Capture the cell that displays the provided text and extract its [x, y] central coordinate. 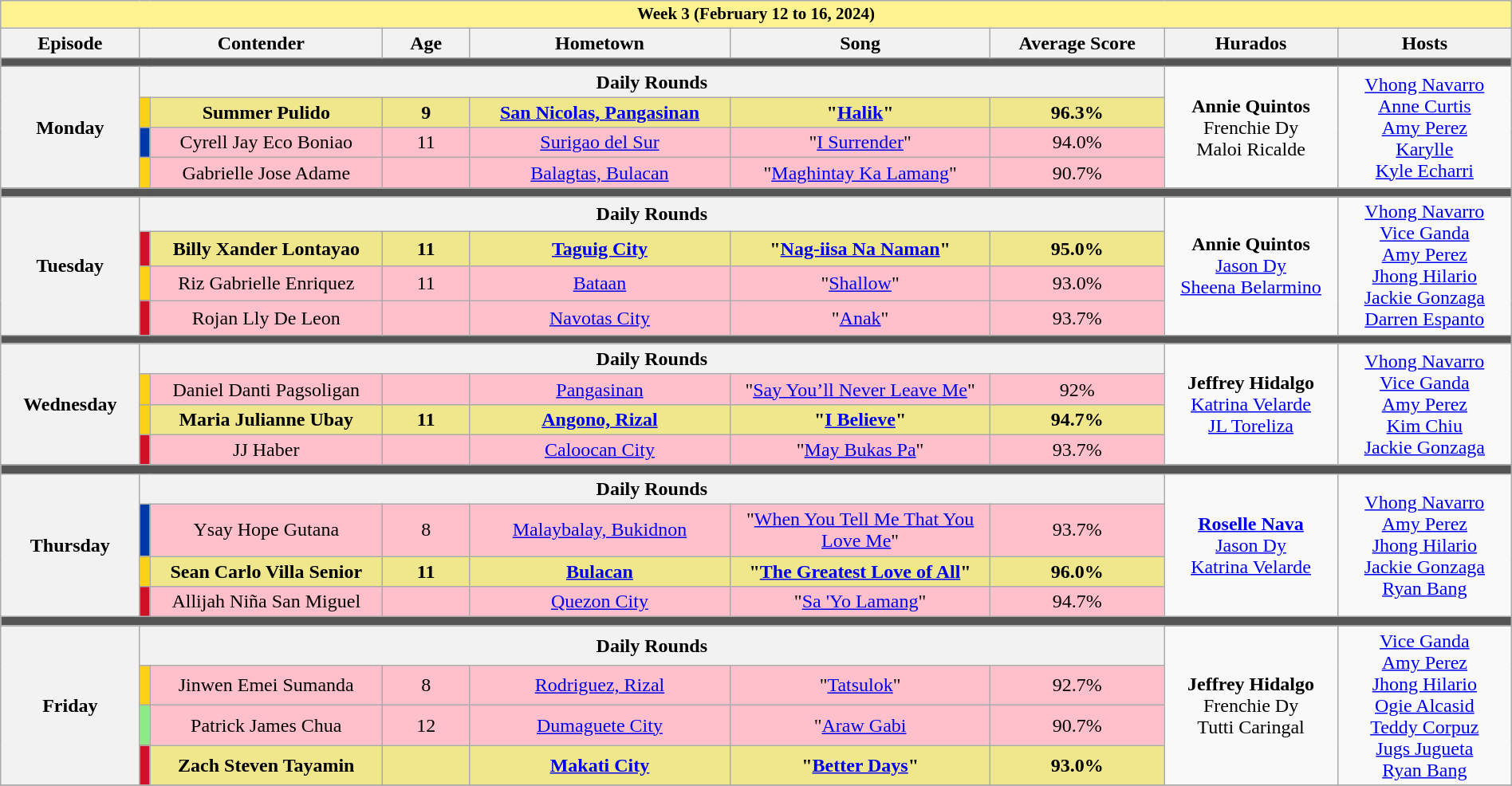
Hosts [1424, 43]
Week 3 (February 12 to 16, 2024) [756, 14]
Allijah Niña San Miguel [266, 602]
Caloocan City [600, 450]
Quezon City [600, 602]
Navotas City [600, 317]
Annie QuintosJason DySheena Belarmino [1251, 266]
Monday [70, 128]
"Shallow" [860, 284]
96.3% [1077, 112]
Roselle NavaJason DyKatrina Velarde [1251, 545]
Jeffrey HidalgoFrenchie DyTutti Caringal [1251, 705]
"Better Days" [860, 765]
"Sa 'Yo Lamang" [860, 602]
92% [1077, 389]
Rojan Lly De Leon [266, 317]
Song [860, 43]
Riz Gabrielle Enriquez [266, 284]
Surigao del Sur [600, 143]
Dumaguete City [600, 725]
Ysay Hope Gutana [266, 531]
Bataan [600, 284]
Vhong NavarroAmy PerezJhong HilarioJackie GonzagaRyan Bang [1424, 545]
JJ Haber [266, 450]
"Halik" [860, 112]
Angono, Rizal [600, 419]
"When You Tell Me That You Love Me" [860, 531]
Thursday [70, 545]
"Anak" [860, 317]
Daniel Danti Pagsoligan [266, 389]
Episode [70, 43]
Age [426, 43]
Jeffrey HidalgoKatrina VelardeJL Toreliza [1251, 404]
94.0% [1077, 143]
Summer Pulido [266, 112]
Average Score [1077, 43]
"Maghintay Ka Lamang" [860, 173]
"The Greatest Love of All" [860, 572]
Gabrielle Jose Adame [266, 173]
Billy Xander Lontayao [266, 249]
"I Believe" [860, 419]
Vhong NavarroVice GandaAmy PerezJhong HilarioJackie GonzagaDarren Espanto [1424, 266]
Contender [262, 43]
92.7% [1077, 686]
Pangasinan [600, 389]
95.0% [1077, 249]
96.0% [1077, 572]
San Nicolas, Pangasinan [600, 112]
Rodriguez, Rizal [600, 686]
Makati City [600, 765]
Bulacan [600, 572]
Hometown [600, 43]
Zach Steven Tayamin [266, 765]
Balagtas, Bulacan [600, 173]
"Tatsulok" [860, 686]
Sean Carlo Villa Senior [266, 572]
Vhong NavarroAnne CurtisAmy PerezKarylleKyle Echarri [1424, 128]
"Araw Gabi [860, 725]
12 [426, 725]
"Say You’ll Never Leave Me" [860, 389]
"I Surrender" [860, 143]
Patrick James Chua [266, 725]
Tuesday [70, 266]
"May Bukas Pa" [860, 450]
Vhong NavarroVice GandaAmy PerezKim ChiuJackie Gonzaga [1424, 404]
Annie QuintosFrenchie DyMaloi Ricalde [1251, 128]
9 [426, 112]
Vice GandaAmy PerezJhong HilarioOgie AlcasidTeddy CorpuzJugs JuguetaRyan Bang [1424, 705]
Jinwen Emei Sumanda [266, 686]
Taguig City [600, 249]
Cyrell Jay Eco Boniao [266, 143]
Hurados [1251, 43]
Friday [70, 705]
"Nag-iisa Na Naman" [860, 249]
Maria Julianne Ubay [266, 419]
Malaybalay, Bukidnon [600, 531]
Wednesday [70, 404]
